Determine the [x, y] coordinate at the center of the cell enclosing the given text.  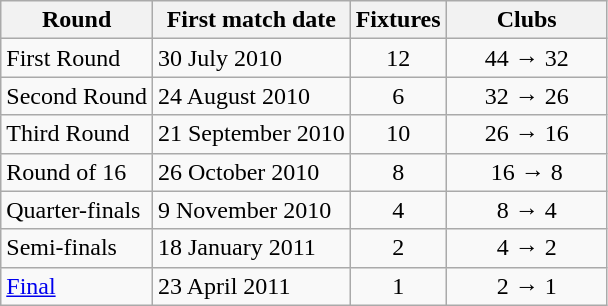
Second Round [77, 96]
18 January 2011 [251, 248]
16 → 8 [526, 172]
2 [398, 248]
Clubs [526, 20]
8 [398, 172]
Semi-finals [77, 248]
30 July 2010 [251, 58]
8 → 4 [526, 210]
24 August 2010 [251, 96]
23 April 2011 [251, 286]
26 → 16 [526, 134]
Round [77, 20]
4 [398, 210]
9 November 2010 [251, 210]
2 → 1 [526, 286]
32 → 26 [526, 96]
1 [398, 286]
Round of 16 [77, 172]
10 [398, 134]
26 October 2010 [251, 172]
Final [77, 286]
21 September 2010 [251, 134]
4 → 2 [526, 248]
First Round [77, 58]
44 → 32 [526, 58]
First match date [251, 20]
Fixtures [398, 20]
Third Round [77, 134]
Quarter-finals [77, 210]
12 [398, 58]
6 [398, 96]
